Output the (x, y) coordinate of the center of the cell containing the given text.  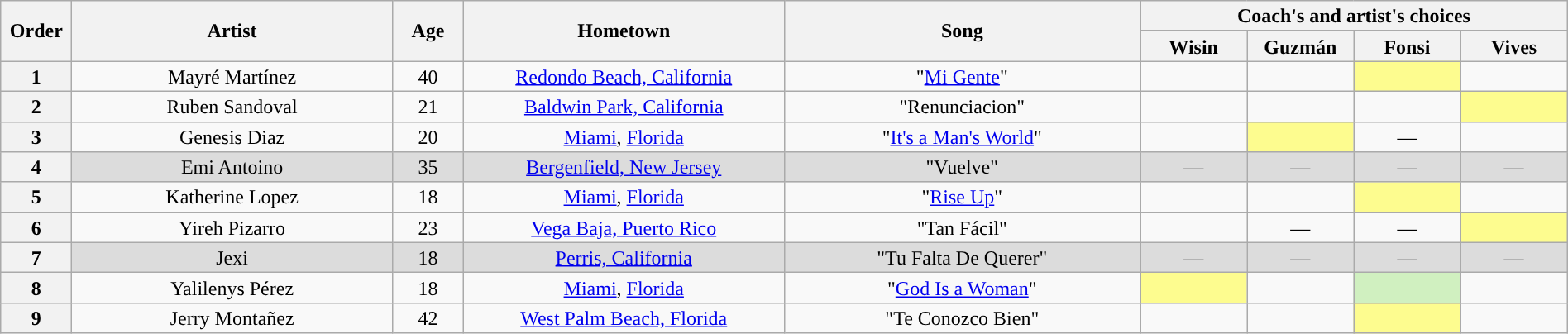
"Renunciacion" (963, 106)
Artist (232, 31)
42 (428, 317)
"God Is a Woman" (963, 288)
21 (428, 106)
Hometown (624, 31)
Jexi (232, 258)
"Tan Fácil" (963, 228)
40 (428, 76)
"Mi Gente" (963, 76)
"It's a Man's World" (963, 137)
23 (428, 228)
8 (36, 288)
Song (963, 31)
"Vuelve" (963, 167)
Genesis Diaz (232, 137)
"Tu Falta De Querer" (963, 258)
Wisin (1194, 46)
Vega Baja, Puerto Rico (624, 228)
Redondo Beach, California (624, 76)
Yireh Pizarro (232, 228)
2 (36, 106)
Emi Antoino (232, 167)
1 (36, 76)
9 (36, 317)
7 (36, 258)
5 (36, 197)
"Te Conozco Bien" (963, 317)
20 (428, 137)
"Rise Up" (963, 197)
Coach's and artist's choices (1355, 17)
3 (36, 137)
35 (428, 167)
Age (428, 31)
Mayré Martínez (232, 76)
Yalilenys Pérez (232, 288)
Guzmán (1300, 46)
Order (36, 31)
West Palm Beach, Florida (624, 317)
4 (36, 167)
Vives (1513, 46)
Bergenfield, New Jersey (624, 167)
Ruben Sandoval (232, 106)
Fonsi (1408, 46)
Jerry Montañez (232, 317)
Perris, California (624, 258)
Katherine Lopez (232, 197)
Baldwin Park, California (624, 106)
6 (36, 228)
